Scan for the cell matching the given text and deliver its (x, y) coordinate at center. 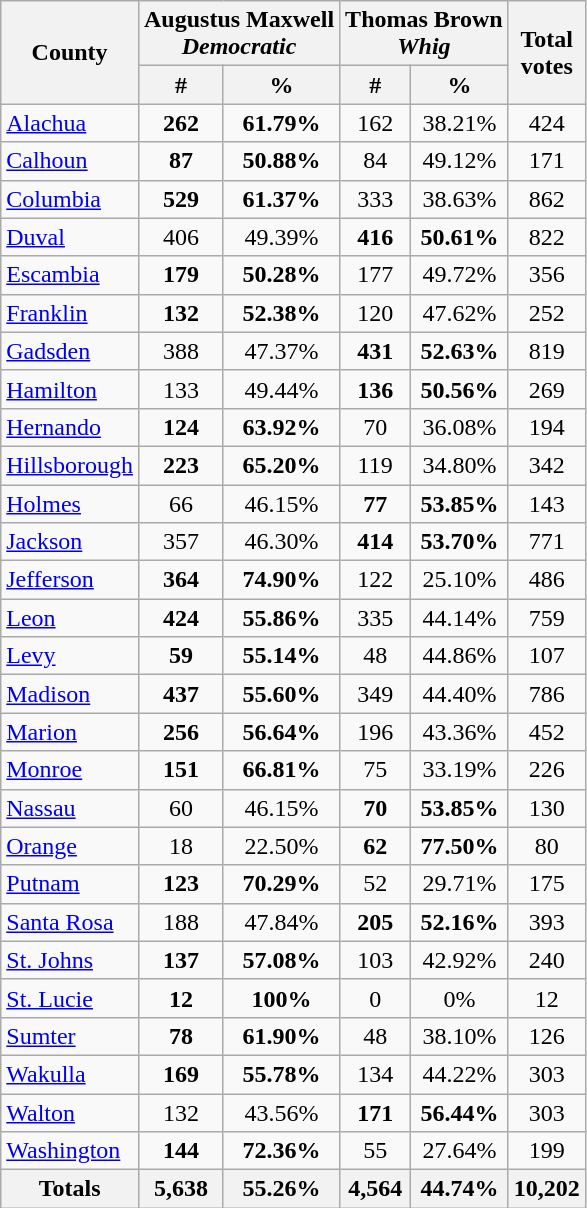
Hillsborough (70, 465)
Alachua (70, 123)
349 (376, 694)
County (70, 52)
62 (376, 846)
50.61% (460, 237)
Duval (70, 237)
Hamilton (70, 389)
44.86% (460, 656)
414 (376, 542)
Nassau (70, 808)
78 (180, 1036)
Madison (70, 694)
74.90% (281, 580)
134 (376, 1074)
162 (376, 123)
819 (546, 351)
18 (180, 846)
Holmes (70, 503)
4,564 (376, 1189)
Wakulla (70, 1074)
Jefferson (70, 580)
49.12% (460, 161)
52.63% (460, 351)
179 (180, 275)
53.70% (460, 542)
Orange (70, 846)
Leon (70, 618)
0 (376, 998)
84 (376, 161)
205 (376, 922)
44.22% (460, 1074)
61.90% (281, 1036)
Columbia (70, 199)
47.62% (460, 313)
0% (460, 998)
46.30% (281, 542)
47.37% (281, 351)
Washington (70, 1151)
223 (180, 465)
34.80% (460, 465)
61.79% (281, 123)
144 (180, 1151)
126 (546, 1036)
65.20% (281, 465)
38.21% (460, 123)
Monroe (70, 770)
43.56% (281, 1113)
77 (376, 503)
759 (546, 618)
38.10% (460, 1036)
124 (180, 427)
Putnam (70, 884)
151 (180, 770)
22.50% (281, 846)
194 (546, 427)
Jackson (70, 542)
252 (546, 313)
50.28% (281, 275)
Thomas BrownWhig (424, 34)
188 (180, 922)
130 (546, 808)
122 (376, 580)
5,638 (180, 1189)
29.71% (460, 884)
786 (546, 694)
Hernando (70, 427)
486 (546, 580)
199 (546, 1151)
49.72% (460, 275)
50.88% (281, 161)
262 (180, 123)
107 (546, 656)
123 (180, 884)
356 (546, 275)
St. Johns (70, 960)
103 (376, 960)
57.08% (281, 960)
133 (180, 389)
50.56% (460, 389)
56.64% (281, 732)
357 (180, 542)
60 (180, 808)
364 (180, 580)
25.10% (460, 580)
Marion (70, 732)
437 (180, 694)
388 (180, 351)
Walton (70, 1113)
55.78% (281, 1074)
136 (376, 389)
10,202 (546, 1189)
862 (546, 199)
55.60% (281, 694)
47.84% (281, 922)
77.50% (460, 846)
80 (546, 846)
335 (376, 618)
Escambia (70, 275)
75 (376, 770)
44.14% (460, 618)
416 (376, 237)
Santa Rosa (70, 922)
44.40% (460, 694)
Gadsden (70, 351)
Franklin (70, 313)
27.64% (460, 1151)
52.16% (460, 922)
119 (376, 465)
70.29% (281, 884)
529 (180, 199)
137 (180, 960)
431 (376, 351)
36.08% (460, 427)
226 (546, 770)
269 (546, 389)
333 (376, 199)
66 (180, 503)
Totals (70, 1189)
55.26% (281, 1189)
175 (546, 884)
100% (281, 998)
59 (180, 656)
143 (546, 503)
771 (546, 542)
177 (376, 275)
87 (180, 161)
240 (546, 960)
52 (376, 884)
66.81% (281, 770)
56.44% (460, 1113)
42.92% (460, 960)
55 (376, 1151)
822 (546, 237)
55.86% (281, 618)
38.63% (460, 199)
342 (546, 465)
406 (180, 237)
Calhoun (70, 161)
393 (546, 922)
120 (376, 313)
49.39% (281, 237)
44.74% (460, 1189)
Sumter (70, 1036)
St. Lucie (70, 998)
Augustus MaxwellDemocratic (238, 34)
72.36% (281, 1151)
452 (546, 732)
Levy (70, 656)
169 (180, 1074)
61.37% (281, 199)
55.14% (281, 656)
256 (180, 732)
33.19% (460, 770)
49.44% (281, 389)
63.92% (281, 427)
43.36% (460, 732)
52.38% (281, 313)
196 (376, 732)
Totalvotes (546, 52)
